Return the (x, y) coordinate for the center point of the cell that contains the specified text.  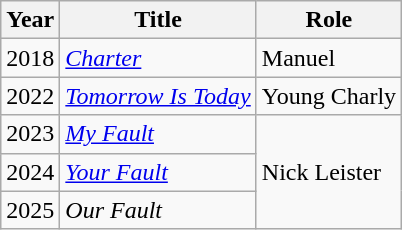
2022 (30, 96)
Year (30, 20)
Young Charly (328, 96)
Role (328, 20)
My Fault (158, 134)
2024 (30, 172)
2018 (30, 58)
Your Fault (158, 172)
Manuel (328, 58)
Our Fault (158, 210)
Charter (158, 58)
Tomorrow Is Today (158, 96)
2023 (30, 134)
Title (158, 20)
2025 (30, 210)
Nick Leister (328, 172)
